Pinpoint the cell where the given text exists, returning its [X, Y] midpoint coordinate. 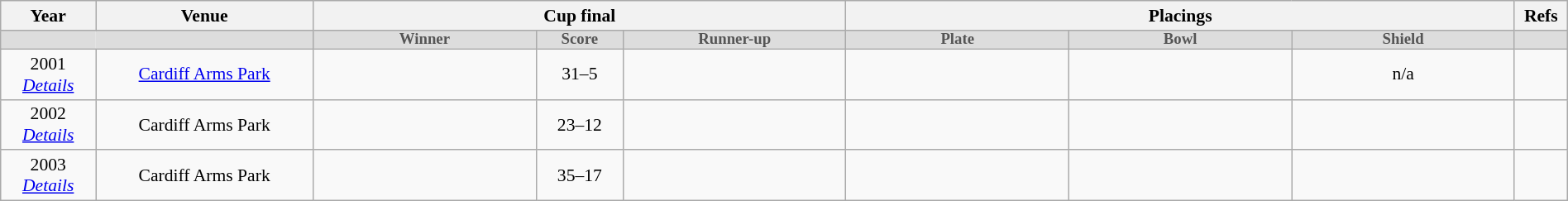
n/a [1403, 74]
Cup final [580, 16]
Venue [205, 16]
2002 Details [48, 124]
31–5 [579, 74]
Placings [1180, 16]
Winner [425, 40]
2003 Details [48, 175]
35–17 [579, 175]
Bowl [1179, 40]
Refs [1541, 16]
Score [579, 40]
23–12 [579, 124]
Runner-up [734, 40]
2001 Details [48, 74]
Shield [1403, 40]
Plate [958, 40]
Year [48, 16]
